Identify which cell holds the provided text, then report its (x, y) central coordinate. 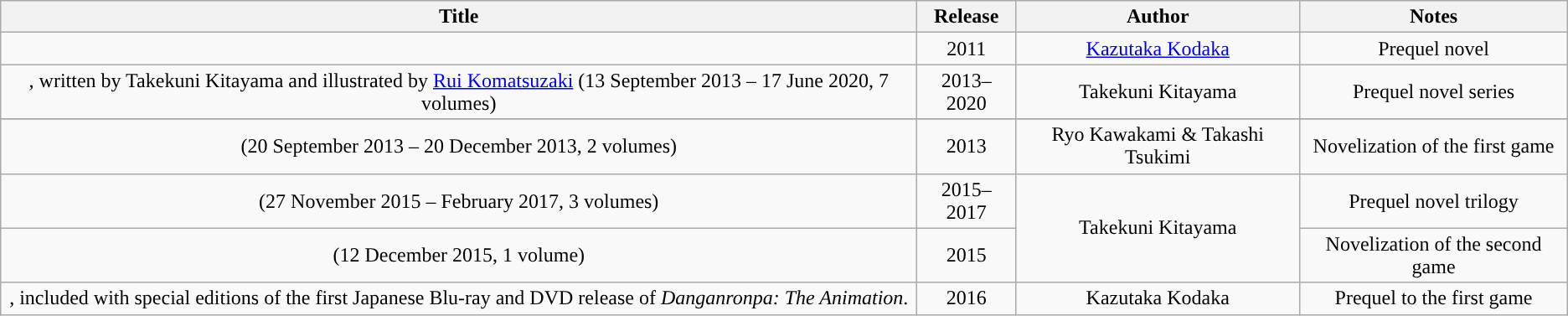
2013 (967, 146)
, included with special editions of the first Japanese Blu-ray and DVD release of Danganronpa: The Animation. (459, 298)
2011 (967, 49)
(27 November 2015 – February 2017, 3 volumes) (459, 201)
2013–2020 (967, 92)
(12 December 2015, 1 volume) (459, 255)
(20 September 2013 – 20 December 2013, 2 volumes) (459, 146)
Prequel novel series (1434, 92)
Prequel novel trilogy (1434, 201)
Novelization of the first game (1434, 146)
2015 (967, 255)
Author (1158, 17)
Prequel novel (1434, 49)
Title (459, 17)
Notes (1434, 17)
Release (967, 17)
Ryo Kawakami & Takashi Tsukimi (1158, 146)
Prequel to the first game (1434, 298)
, written by Takekuni Kitayama and illustrated by Rui Komatsuzaki (13 September 2013 – 17 June 2020, 7 volumes) (459, 92)
2016 (967, 298)
2015–2017 (967, 201)
Novelization of the second game (1434, 255)
